Return (x, y) of the center of cell containing provided text 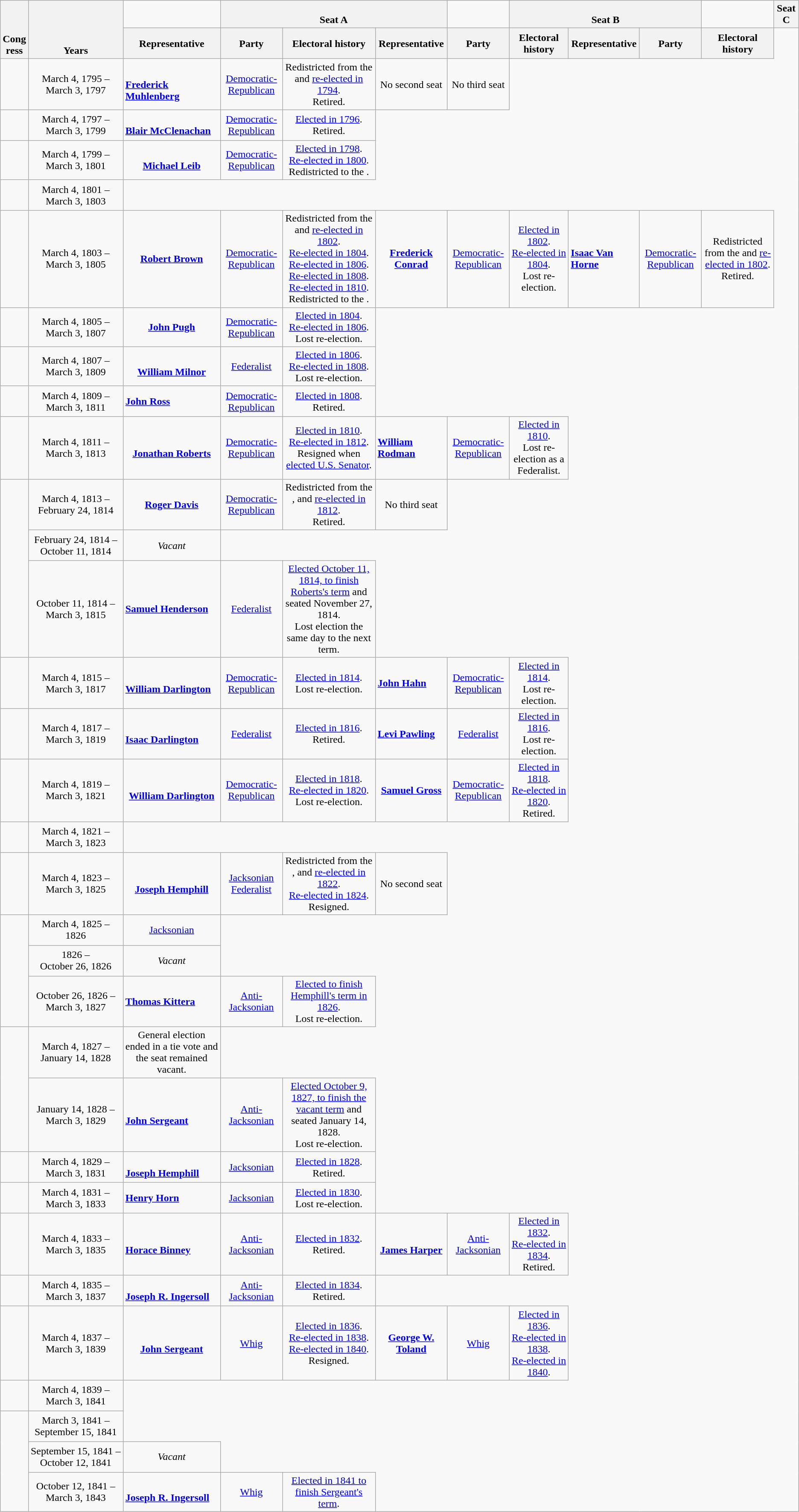
Frederick Muhlenberg (172, 85)
October 12, 1841 –March 3, 1843 (76, 1492)
March 4, 1819 –March 3, 1821 (76, 790)
March 3, 1841 –September 15, 1841 (76, 1426)
Redistricted from the , and re-elected in 1812.Retired. (329, 505)
March 4, 1805 –March 3, 1807 (76, 327)
Elected in 1816.Retired. (329, 733)
John Ross (172, 401)
March 4, 1811 –March 3, 1813 (76, 448)
Elected to finish Hemphill's term in 1826.Lost re-election. (329, 1001)
Horace Binney (172, 1244)
Thomas Kittera (172, 1001)
Elected in 1818.Re-elected in 1820.Lost re-election. (329, 790)
September 15, 1841 –October 12, 1841 (76, 1457)
March 4, 1833 –March 3, 1835 (76, 1244)
Elected in 1816.Lost re-election. (539, 733)
Redistricted from the , and re-elected in 1822.Re-elected in 1824.Resigned. (329, 883)
James Harper (411, 1244)
Henry Horn (172, 1198)
Elected in 1832.Re-elected in 1834.Retired. (539, 1244)
Frederick Conrad (411, 259)
Elected in 1834.Retired. (329, 1291)
Redistricted from the and re-elected in 1794.Retired. (329, 85)
March 4, 1809 –March 3, 1811 (76, 401)
January 14, 1828 –March 3, 1829 (76, 1115)
Elected in 1798.Re-elected in 1800.Redistricted to the . (329, 160)
Elected in 1808.Retired. (329, 401)
Elected in 1830.Lost re-election. (329, 1198)
Elected in 1841 to finish Sergeant's term. (329, 1492)
March 4, 1797 –March 3, 1799 (76, 125)
March 4, 1807 –March 3, 1809 (76, 366)
March 4, 1801 –March 3, 1803 (76, 195)
Seat B (605, 15)
Elected in 1836.Re-elected in 1838.Re-elected in 1840.Resigned. (329, 1343)
October 26, 1826 –March 3, 1827 (76, 1001)
Elected in 1804.Re-elected in 1806.Lost re-election. (329, 327)
March 4, 1837 –March 3, 1839 (76, 1343)
Years (76, 30)
Levi Pawling (411, 733)
1826 –October 26, 1826 (76, 961)
March 4, 1823 –March 3, 1825 (76, 883)
Elected in 1810.Re-elected in 1812.Resigned when elected U.S. Senator. (329, 448)
George W. Toland (411, 1343)
Elected in 1806.Re-elected in 1808.Lost re-election. (329, 366)
Elected in 1836.Re-elected in 1838.Re-elected in 1840. (539, 1343)
Isaac Darlington (172, 733)
March 4, 1799 –March 3, 1801 (76, 160)
Elected in 1796.Retired. (329, 125)
Redistricted from the and re-elected in 1802.Re-elected in 1804.Re-elected in 1806.Re-elected in 1808.Re-elected in 1810.Redistricted to the . (329, 259)
March 4, 1815 –March 3, 1817 (76, 683)
Jacksonian Federalist (251, 883)
March 4, 1827 –January 14, 1828 (76, 1053)
Elected in 1832.Retired. (329, 1244)
March 4, 1829 –March 3, 1831 (76, 1167)
Elected in 1810.Lost re-election as a Federalist. (539, 448)
Redistricted from the and re-elected in 1802.Retired. (738, 259)
Seat A (334, 15)
Isaac Van Horne (604, 259)
March 4, 1817 –March 3, 1819 (76, 733)
February 24, 1814 –October 11, 1814 (76, 545)
March 4, 1821 –March 3, 1823 (76, 837)
Robert Brown (172, 259)
Elected in 1802.Re-elected in 1804.Lost re-election. (539, 259)
John Pugh (172, 327)
Congress (15, 30)
Elected in 1828.Retired. (329, 1167)
Samuel Henderson (172, 609)
March 4, 1835 –March 3, 1837 (76, 1291)
Michael Leib (172, 160)
March 4, 1813 –February 24, 1814 (76, 505)
March 4, 1839 –March 3, 1841 (76, 1395)
General election ended in a tie vote and the seat remained vacant. (172, 1053)
March 4, 1831 –March 3, 1833 (76, 1198)
Elected in 1818.Re-elected in 1820.Retired. (539, 790)
March 4, 1803 –March 3, 1805 (76, 259)
Jonathan Roberts (172, 448)
William Milnor (172, 366)
Elected October 9, 1827, to finish the vacant term and seated January 14, 1828.Lost re-election. (329, 1115)
October 11, 1814 –March 3, 1815 (76, 609)
William Rodman (411, 448)
John Hahn (411, 683)
Blair McClenachan (172, 125)
Elected October 11, 1814, to finish Roberts's term and seated November 27, 1814.Lost election the same day to the next term. (329, 609)
March 4, 1795 –March 3, 1797 (76, 85)
Roger Davis (172, 505)
Seat C (786, 15)
March 4, 1825 –1826 (76, 930)
Samuel Gross (411, 790)
